Return the [X, Y] coordinate for the center point of the cell that contains the specified text.  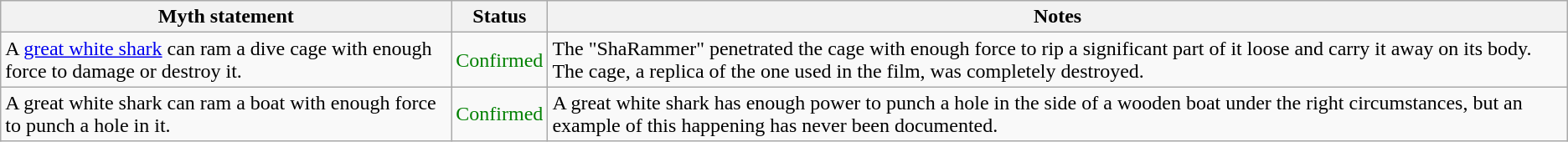
Notes [1057, 17]
Status [499, 17]
A great white shark can ram a dive cage with enough force to damage or destroy it. [226, 60]
A great white shark can ram a boat with enough force to punch a hole in it. [226, 114]
Myth statement [226, 17]
